Output the [x, y] coordinate of the center of the cell containing the given text.  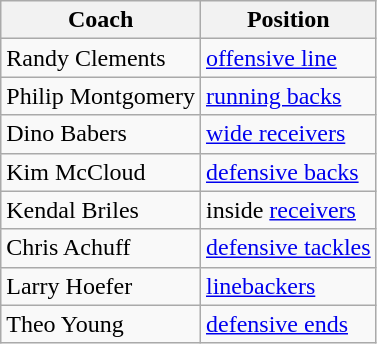
Position [288, 20]
defensive tackles [288, 248]
Theo Young [101, 324]
defensive backs [288, 172]
inside receivers [288, 210]
Dino Babers [101, 134]
linebackers [288, 286]
Coach [101, 20]
Larry Hoefer [101, 286]
Philip Montgomery [101, 96]
Chris Achuff [101, 248]
Kendal Briles [101, 210]
running backs [288, 96]
wide receivers [288, 134]
Kim McCloud [101, 172]
offensive line [288, 58]
defensive ends [288, 324]
Randy Clements [101, 58]
